Detect which cell encompasses the target text, then output its [x, y] center coordinate. 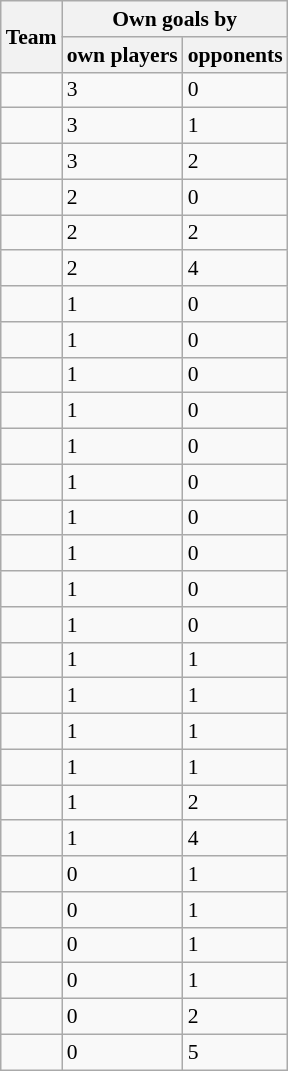
Own goals by [175, 19]
5 [236, 1052]
opponents [236, 55]
Team [32, 36]
own players [122, 55]
